Identify which cell holds the provided text, then report its (X, Y) central coordinate. 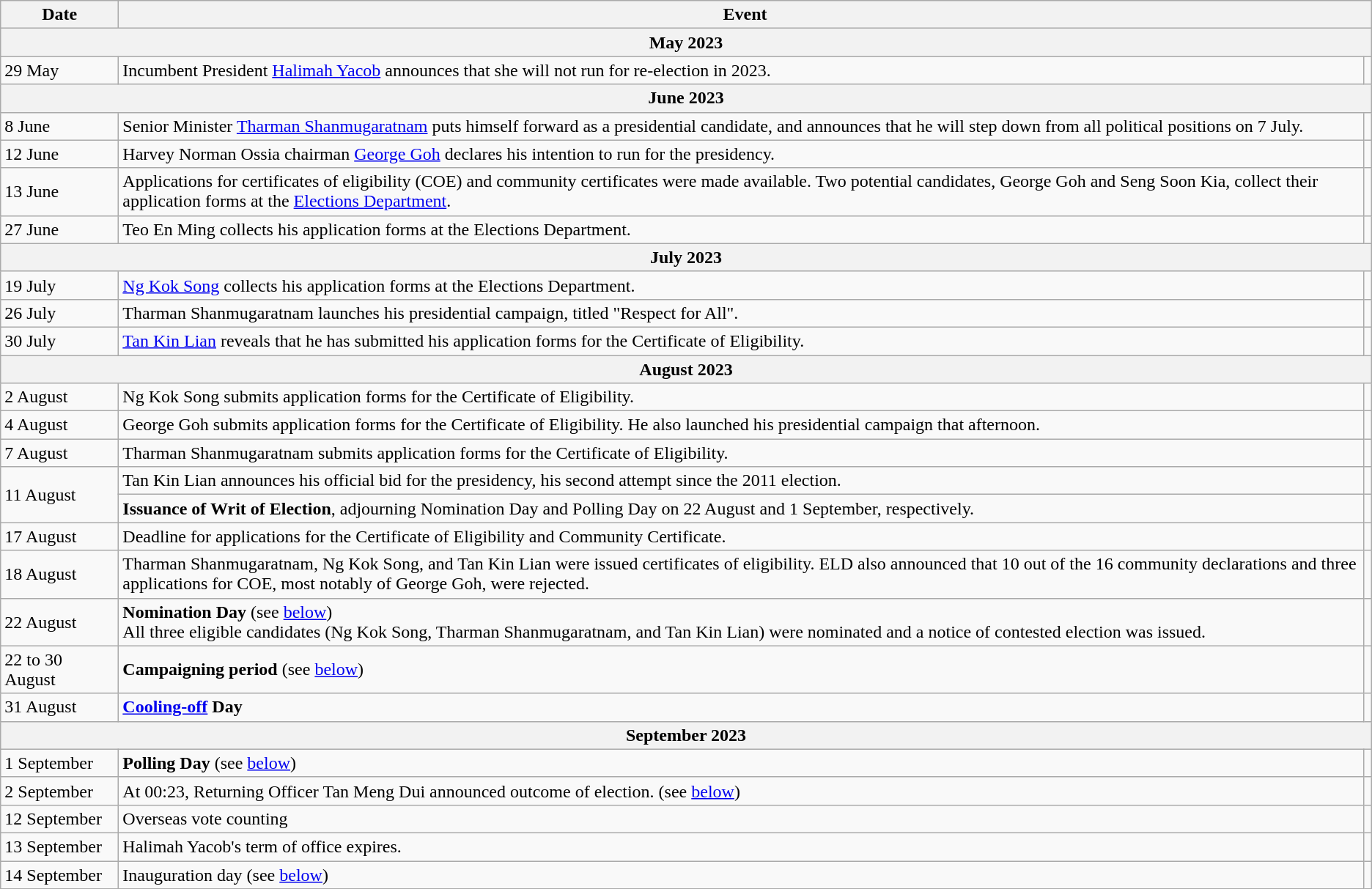
September 2023 (686, 735)
11 August (60, 495)
Tan Kin Lian reveals that he has submitted his application forms for the Certificate of Eligibility. (741, 341)
Tharman Shanmugaratnam submits application forms for the Certificate of Eligibility. (741, 453)
Deadline for applications for the Certificate of Eligibility and Community Certificate. (741, 536)
31 August (60, 707)
4 August (60, 425)
12 June (60, 154)
12 September (60, 819)
17 August (60, 536)
Harvey Norman Ossia chairman George Goh declares his intention to run for the presidency. (741, 154)
Incumbent President Halimah Yacob announces that she will not run for re-election in 2023. (741, 70)
18 August (60, 575)
Campaigning period (see below) (741, 670)
Halimah Yacob's term of office expires. (741, 846)
2 August (60, 397)
Inauguration day (see below) (741, 874)
7 August (60, 453)
8 June (60, 126)
Ng Kok Song collects his application forms at the Elections Department. (741, 285)
13 June (60, 192)
Tan Kin Lian announces his official bid for the presidency, his second attempt since the 2011 election. (741, 481)
George Goh submits application forms for the Certificate of Eligibility. He also launched his presidential campaign that afternoon. (741, 425)
19 July (60, 285)
26 July (60, 313)
Event (745, 15)
2 September (60, 791)
Overseas vote counting (741, 819)
Cooling-off Day (741, 707)
Ng Kok Song submits application forms for the Certificate of Eligibility. (741, 397)
29 May (60, 70)
1 September (60, 763)
Polling Day (see below) (741, 763)
30 July (60, 341)
Tharman Shanmugaratnam launches his presidential campaign, titled "Respect for All". (741, 313)
At 00:23, Returning Officer Tan Meng Dui announced outcome of election. (see below) (741, 791)
July 2023 (686, 257)
22 August (60, 621)
May 2023 (686, 43)
22 to 30 August (60, 670)
Teo En Ming collects his application forms at the Elections Department. (741, 229)
14 September (60, 874)
13 September (60, 846)
August 2023 (686, 369)
Date (60, 15)
June 2023 (686, 98)
27 June (60, 229)
Issuance of Writ of Election, adjourning Nomination Day and Polling Day on 22 August and 1 September, respectively. (741, 509)
